Find where the given text appears and provide that cell's center as (X, Y) coordinate. 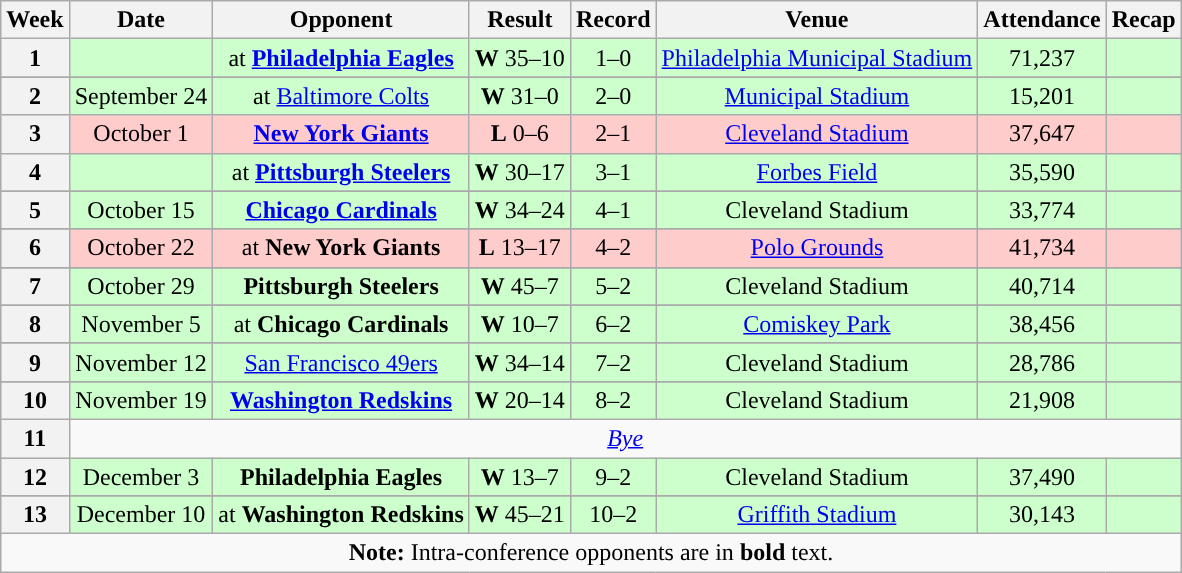
37,647 (1042, 134)
Week (35, 20)
21,908 (1042, 400)
Attendance (1042, 20)
W 20–14 (520, 400)
30,143 (1042, 515)
Forbes Field (817, 172)
at New York Giants (341, 248)
37,490 (1042, 477)
4–1 (613, 210)
October 1 (141, 134)
W 34–14 (520, 362)
5 (35, 210)
8 (35, 324)
7 (35, 286)
15,201 (1042, 96)
December 10 (141, 515)
December 3 (141, 477)
8–2 (613, 400)
Result (520, 20)
Note: Intra-conference opponents are in bold text. (591, 553)
W 10–7 (520, 324)
W 34–24 (520, 210)
Venue (817, 20)
28,786 (1042, 362)
7–2 (613, 362)
4–2 (613, 248)
at Washington Redskins (341, 515)
13 (35, 515)
Philadelphia Municipal Stadium (817, 58)
November 12 (141, 362)
12 (35, 477)
2–1 (613, 134)
New York Giants (341, 134)
Polo Grounds (817, 248)
Philadelphia Eagles (341, 477)
at Pittsburgh Steelers (341, 172)
Bye (625, 438)
October 22 (141, 248)
33,774 (1042, 210)
L 13–17 (520, 248)
Record (613, 20)
40,714 (1042, 286)
9–2 (613, 477)
Recap (1144, 20)
3 (35, 134)
October 29 (141, 286)
November 5 (141, 324)
6 (35, 248)
San Francisco 49ers (341, 362)
6–2 (613, 324)
at Baltimore Colts (341, 96)
3–1 (613, 172)
10–2 (613, 515)
Washington Redskins (341, 400)
5–2 (613, 286)
W 31–0 (520, 96)
2 (35, 96)
Opponent (341, 20)
71,237 (1042, 58)
W 45–21 (520, 515)
1 (35, 58)
2–0 (613, 96)
at Chicago Cardinals (341, 324)
at Philadelphia Eagles (341, 58)
4 (35, 172)
38,456 (1042, 324)
L 0–6 (520, 134)
October 15 (141, 210)
Chicago Cardinals (341, 210)
Griffith Stadium (817, 515)
W 13–7 (520, 477)
11 (35, 438)
Municipal Stadium (817, 96)
9 (35, 362)
Comiskey Park (817, 324)
Date (141, 20)
10 (35, 400)
W 35–10 (520, 58)
1–0 (613, 58)
November 19 (141, 400)
35,590 (1042, 172)
41,734 (1042, 248)
Pittsburgh Steelers (341, 286)
W 30–17 (520, 172)
September 24 (141, 96)
W 45–7 (520, 286)
